Output the (x, y) coordinate of the center of the cell containing the given text.  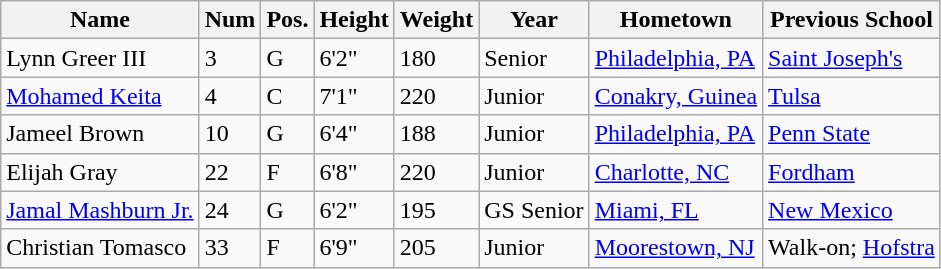
Miami, FL (676, 210)
188 (436, 134)
Senior (534, 58)
6'4" (354, 134)
Elijah Gray (100, 172)
Name (100, 20)
Hometown (676, 20)
Year (534, 20)
Pos. (288, 20)
Walk-on; Hofstra (852, 248)
22 (230, 172)
Mohamed Keita (100, 96)
10 (230, 134)
Fordham (852, 172)
Penn State (852, 134)
Num (230, 20)
Saint Joseph's (852, 58)
Christian Tomasco (100, 248)
205 (436, 248)
Height (354, 20)
GS Senior (534, 210)
Tulsa (852, 96)
Previous School (852, 20)
3 (230, 58)
Jameel Brown (100, 134)
6'8" (354, 172)
195 (436, 210)
Lynn Greer III (100, 58)
180 (436, 58)
Weight (436, 20)
24 (230, 210)
Jamal Mashburn Jr. (100, 210)
Conakry, Guinea (676, 96)
7'1" (354, 96)
New Mexico (852, 210)
C (288, 96)
Charlotte, NC (676, 172)
33 (230, 248)
Moorestown, NJ (676, 248)
4 (230, 96)
6'9" (354, 248)
